Return (x, y) of the center of cell containing provided text 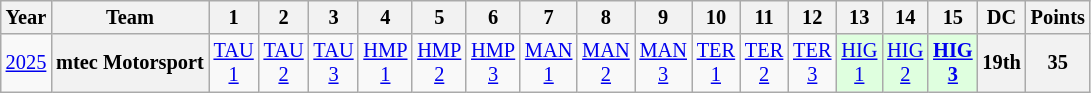
TAU2 (284, 63)
13 (859, 17)
DC (1002, 17)
TER1 (716, 63)
7 (548, 17)
2025 (26, 63)
mtec Motorsport (130, 63)
HMP3 (493, 63)
2 (284, 17)
HIG3 (952, 63)
10 (716, 17)
9 (664, 17)
Team (130, 17)
TAU1 (234, 63)
15 (952, 17)
MAN3 (664, 63)
12 (812, 17)
11 (764, 17)
Year (26, 17)
TER2 (764, 63)
TER3 (812, 63)
1 (234, 17)
35 (1058, 63)
HIG2 (905, 63)
5 (439, 17)
MAN1 (548, 63)
19th (1002, 63)
Points (1058, 17)
HIG1 (859, 63)
14 (905, 17)
MAN2 (606, 63)
6 (493, 17)
HMP2 (439, 63)
HMP1 (385, 63)
3 (334, 17)
TAU3 (334, 63)
8 (606, 17)
4 (385, 17)
